Search for the cell housing the specified text and yield its (x, y) center coordinate. 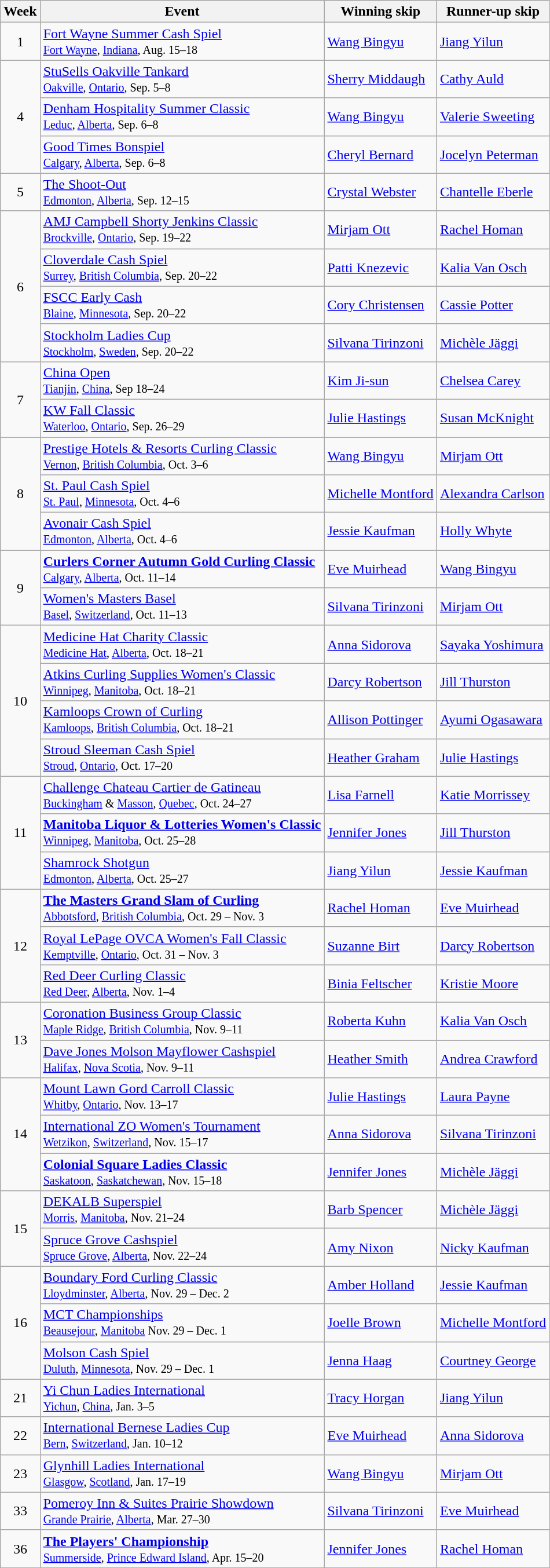
7 (20, 399)
China Open Tianjin, China, Sep 18–24 (182, 380)
Stockholm Ladies Cup Stockholm, Sweden, Sep. 20–22 (182, 343)
DEKALB Superspiel Morris, Manitoba, Nov. 21–24 (182, 1209)
Denham Hospitality Summer Classic Leduc, Alberta, Sep. 6–8 (182, 117)
Cheryl Bernard (380, 154)
Valerie Sweeting (493, 117)
Cory Christensen (380, 305)
11 (20, 833)
Sherry Middaugh (380, 79)
Jocelyn Peterman (493, 154)
13 (20, 1040)
Cathy Auld (493, 79)
Yi Chun Ladies International Yichun, China, Jan. 3–5 (182, 1398)
12 (20, 945)
Challenge Chateau Cartier de Gatineau Buckingham & Masson, Quebec, Oct. 24–27 (182, 795)
8 (20, 494)
AMJ Campbell Shorty Jenkins Classic Brockville, Ontario, Sep. 19–22 (182, 229)
21 (20, 1398)
Glynhill Ladies International Glasgow, Scotland, Jan. 17–19 (182, 1474)
14 (20, 1134)
Boundary Ford Curling Classic Lloydminster, Alberta, Nov. 29 – Dec. 2 (182, 1285)
Spruce Grove Cashspiel Spruce Grove, Alberta, Nov. 22–24 (182, 1248)
International Bernese Ladies Cup Bern, Switzerland, Jan. 10–12 (182, 1435)
Mount Lawn Gord Carroll Classic Whitby, Ontario, Nov. 13–17 (182, 1097)
Amy Nixon (380, 1248)
5 (20, 192)
Crystal Webster (380, 192)
36 (20, 1549)
KW Fall Classic Waterloo, Ontario, Sep. 26–29 (182, 418)
Lisa Farnell (380, 795)
Tracy Horgan (380, 1398)
23 (20, 1474)
Red Deer Curling Classic Red Deer, Alberta, Nov. 1–4 (182, 984)
StuSells Oakville Tankard Oakville, Ontario, Sep. 5–8 (182, 79)
Event (182, 12)
Molson Cash Spiel Duluth, Minnesota, Nov. 29 – Dec. 1 (182, 1360)
Kamloops Crown of Curling Kamloops, British Columbia, Oct. 18–21 (182, 719)
1 (20, 42)
Chelsea Carey (493, 380)
Alexandra Carlson (493, 494)
Stroud Sleeman Cash Spiel Stroud, Ontario, Oct. 17–20 (182, 758)
Shamrock Shotgun Edmonton, Alberta, Oct. 25–27 (182, 870)
Suzanne Birt (380, 945)
Royal LePage OVCA Women's Fall Classic Kemptville, Ontario, Oct. 31 – Nov. 3 (182, 945)
Jenna Haag (380, 1360)
33 (20, 1511)
Heather Smith (380, 1059)
Runner-up skip (493, 12)
Susan McKnight (493, 418)
Cloverdale Cash Spiel Surrey, British Columbia, Sep. 20–22 (182, 268)
9 (20, 588)
Ayumi Ogasawara (493, 719)
Kim Ji-sun (380, 380)
15 (20, 1229)
Roberta Kuhn (380, 1021)
Medicine Hat Charity Classic Medicine Hat, Alberta, Oct. 18–21 (182, 644)
Atkins Curling Supplies Women's Classic Winnipeg, Manitoba, Oct. 18–21 (182, 682)
Prestige Hotels & Resorts Curling Classic Vernon, British Columbia, Oct. 3–6 (182, 455)
Andrea Crawford (493, 1059)
Patti Knezevic (380, 268)
Cassie Potter (493, 305)
Good Times Bonspiel Calgary, Alberta, Sep. 6–8 (182, 154)
Amber Holland (380, 1285)
The Masters Grand Slam of Curling Abbotsford, British Columbia, Oct. 29 – Nov. 3 (182, 908)
Binia Feltscher (380, 984)
10 (20, 701)
International ZO Women's Tournament Wetzikon, Switzerland, Nov. 15–17 (182, 1134)
Curlers Corner Autumn Gold Curling Classic Calgary, Alberta, Oct. 11–14 (182, 569)
Sayaka Yoshimura (493, 644)
MCT Championships Beausejour, Manitoba Nov. 29 – Dec. 1 (182, 1323)
Courtney George (493, 1360)
Nicky Kaufman (493, 1248)
Dave Jones Molson Mayflower Cashspiel Halifax, Nova Scotia, Nov. 9–11 (182, 1059)
Pomeroy Inn & Suites Prairie Showdown Grande Prairie, Alberta, Mar. 27–30 (182, 1511)
22 (20, 1435)
Allison Pottinger (380, 719)
6 (20, 286)
Fort Wayne Summer Cash Spiel Fort Wayne, Indiana, Aug. 15–18 (182, 42)
Katie Morrissey (493, 795)
Manitoba Liquor & Lotteries Women's Classic Winnipeg, Manitoba, Oct. 25–28 (182, 833)
The Shoot-Out Edmonton, Alberta, Sep. 12–15 (182, 192)
Kristie Moore (493, 984)
Colonial Square Ladies Classic Saskatoon, Saskatchewan, Nov. 15–18 (182, 1172)
Week (20, 12)
Heather Graham (380, 758)
FSCC Early Cash Blaine, Minnesota, Sep. 20–22 (182, 305)
Winning skip (380, 12)
Barb Spencer (380, 1209)
Joelle Brown (380, 1323)
Chantelle Eberle (493, 192)
Women's Masters Basel Basel, Switzerland, Oct. 11–13 (182, 607)
4 (20, 117)
Laura Payne (493, 1097)
St. Paul Cash Spiel St. Paul, Minnesota, Oct. 4–6 (182, 494)
Avonair Cash Spiel Edmonton, Alberta, Oct. 4–6 (182, 532)
16 (20, 1323)
Coronation Business Group Classic Maple Ridge, British Columbia, Nov. 9–11 (182, 1021)
Holly Whyte (493, 532)
The Players' Championship Summerside, Prince Edward Island, Apr. 15–20 (182, 1549)
